From the cell containing the given text, extract its center point as (x, y) coordinate. 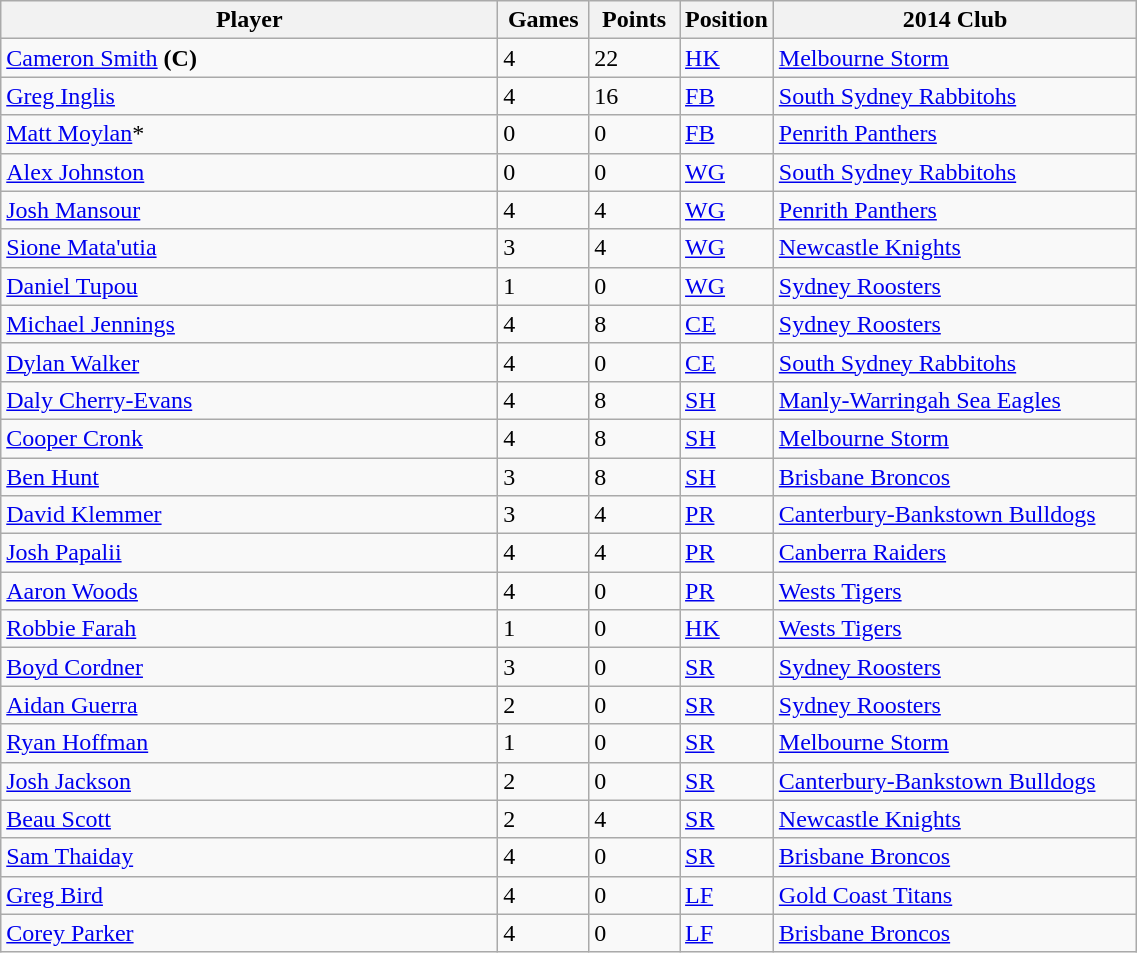
Matt Moylan* (250, 134)
Beau Scott (250, 819)
Points (634, 20)
Greg Inglis (250, 96)
Josh Mansour (250, 210)
Josh Papalii (250, 553)
Daniel Tupou (250, 286)
Sam Thaiday (250, 857)
Aidan Guerra (250, 705)
Ben Hunt (250, 477)
Gold Coast Titans (955, 895)
22 (634, 58)
Canberra Raiders (955, 553)
Sione Mata'utia (250, 248)
Daly Cherry-Evans (250, 400)
Greg Bird (250, 895)
Player (250, 20)
Games (544, 20)
16 (634, 96)
Corey Parker (250, 933)
Aaron Woods (250, 591)
Dylan Walker (250, 362)
Ryan Hoffman (250, 743)
Robbie Farah (250, 629)
Josh Jackson (250, 781)
Position (727, 20)
Cameron Smith (C) (250, 58)
Boyd Cordner (250, 667)
2014 Club (955, 20)
Manly-Warringah Sea Eagles (955, 400)
Michael Jennings (250, 324)
Alex Johnston (250, 172)
David Klemmer (250, 515)
Cooper Cronk (250, 438)
